Pinpoint the cell where the given text exists, returning its (x, y) midpoint coordinate. 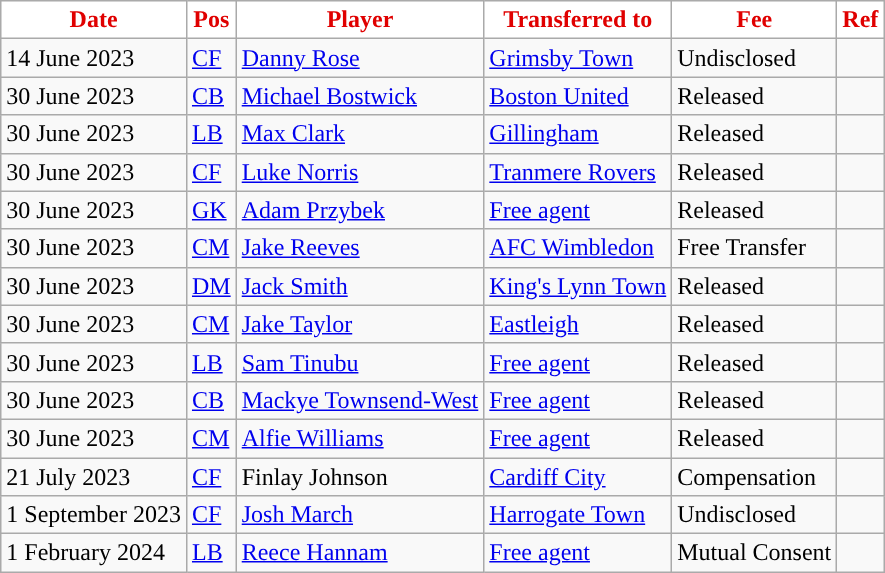
Player (360, 20)
Jake Reeves (360, 248)
Transferred to (578, 20)
Date (94, 20)
Mutual Consent (754, 553)
Tranmere Rovers (578, 172)
Free Transfer (754, 248)
Danny Rose (360, 58)
Luke Norris (360, 172)
Adam Przybek (360, 210)
21 July 2023 (94, 477)
Eastleigh (578, 324)
Jake Taylor (360, 324)
Michael Bostwick (360, 96)
AFC Wimbledon (578, 248)
Grimsby Town (578, 58)
Cardiff City (578, 477)
1 February 2024 (94, 553)
Compensation (754, 477)
King's Lynn Town (578, 286)
DM (211, 286)
Gillingham (578, 134)
Reece Hannam (360, 553)
Jack Smith (360, 286)
Alfie Williams (360, 438)
Finlay Johnson (360, 477)
GK (211, 210)
Pos (211, 20)
Boston United (578, 96)
Mackye Townsend-West (360, 400)
1 September 2023 (94, 515)
Fee (754, 20)
Sam Tinubu (360, 362)
Harrogate Town (578, 515)
Ref (860, 20)
Josh March (360, 515)
14 June 2023 (94, 58)
Max Clark (360, 134)
